Return the (X, Y) coordinate for the center point of the cell that contains the specified text.  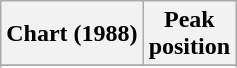
Chart (1988) (72, 34)
Peakposition (189, 34)
